Pinpoint the cell where the given text exists, returning its [x, y] midpoint coordinate. 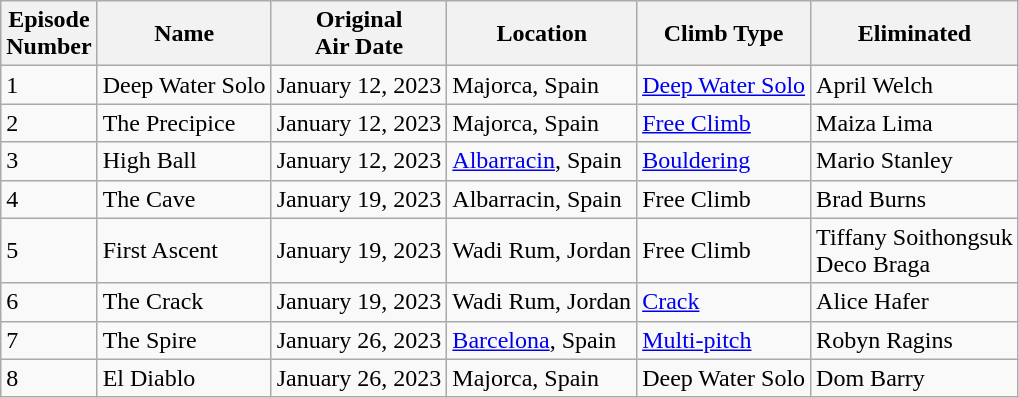
The Crack [184, 302]
Name [184, 34]
4 [49, 199]
Mario Stanley [915, 161]
Maiza Lima [915, 123]
Brad Burns [915, 199]
5 [49, 250]
2 [49, 123]
Barcelona, Spain [542, 340]
8 [49, 378]
Robyn Ragins [915, 340]
The Cave [184, 199]
Dom Barry [915, 378]
April Welch [915, 85]
The Spire [184, 340]
1 [49, 85]
Eliminated [915, 34]
First Ascent [184, 250]
6 [49, 302]
Tiffany Soithongsuk Deco Braga [915, 250]
Bouldering [724, 161]
Episode Number [49, 34]
Alice Hafer [915, 302]
High Ball [184, 161]
3 [49, 161]
El Diablo [184, 378]
Multi-pitch [724, 340]
The Precipice [184, 123]
Climb Type [724, 34]
7 [49, 340]
Crack [724, 302]
Location [542, 34]
Original Air Date [359, 34]
